Extract the [X, Y] coordinate from the center of the cell holding the provided text.  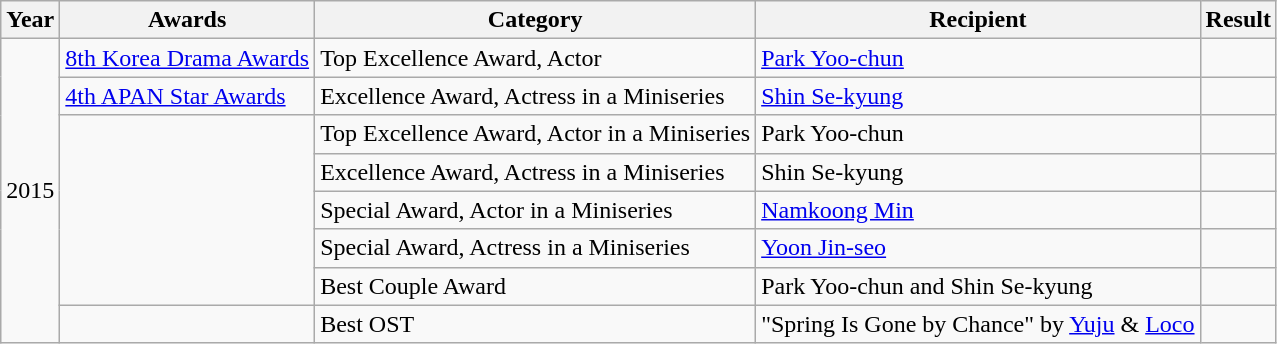
Category [536, 20]
4th APAN Star Awards [188, 96]
Namkoong Min [978, 210]
Top Excellence Award, Actor [536, 58]
Recipient [978, 20]
Best OST [536, 324]
Awards [188, 20]
Special Award, Actress in a Miniseries [536, 248]
Yoon Jin-seo [978, 248]
Top Excellence Award, Actor in a Miniseries [536, 134]
"Spring Is Gone by Chance" by Yuju & Loco [978, 324]
Park Yoo-chun and Shin Se-kyung [978, 286]
8th Korea Drama Awards [188, 58]
Best Couple Award [536, 286]
Result [1238, 20]
Year [30, 20]
Special Award, Actor in a Miniseries [536, 210]
2015 [30, 191]
